Return the [X, Y] coordinate for the center point of the cell that contains the specified text.  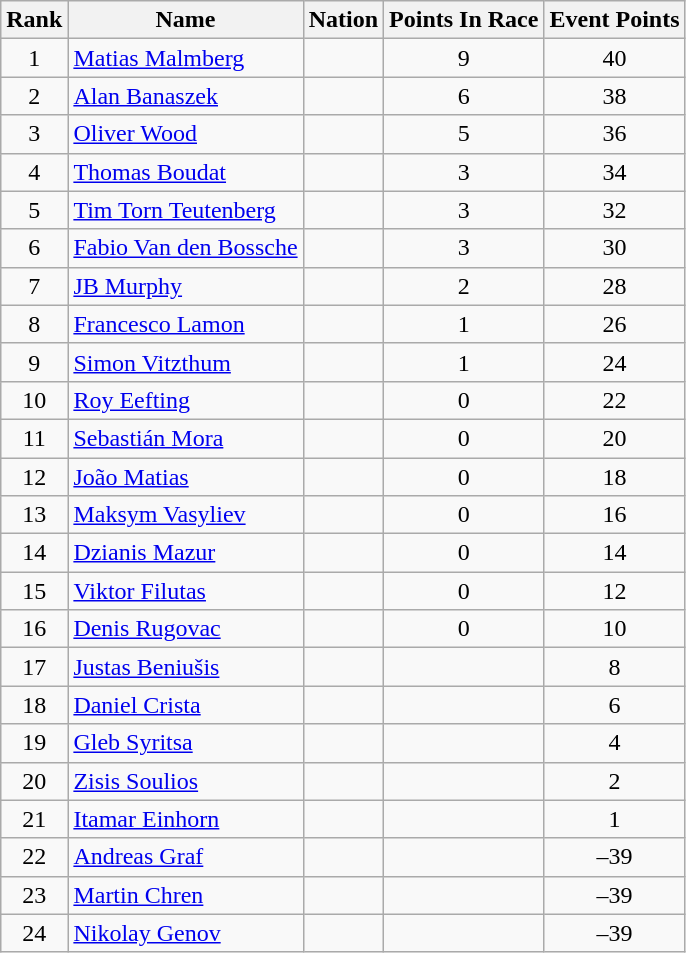
Roy Eefting [186, 400]
34 [614, 172]
36 [614, 134]
Gleb Syritsa [186, 743]
Itamar Einhorn [186, 819]
JB Murphy [186, 286]
Oliver Wood [186, 134]
13 [34, 515]
Rank [34, 20]
30 [614, 248]
Nikolay Genov [186, 933]
15 [34, 591]
Maksym Vasyliev [186, 515]
19 [34, 743]
Francesco Lamon [186, 324]
26 [614, 324]
Dzianis Mazur [186, 553]
Denis Rugovac [186, 629]
Alan Banaszek [186, 96]
28 [614, 286]
38 [614, 96]
32 [614, 210]
Thomas Boudat [186, 172]
Andreas Graf [186, 857]
17 [34, 667]
7 [34, 286]
Points In Race [464, 20]
Nation [343, 20]
11 [34, 438]
21 [34, 819]
Martin Chren [186, 895]
Fabio Van den Bossche [186, 248]
Zisis Soulios [186, 781]
Matias Malmberg [186, 58]
23 [34, 895]
Name [186, 20]
Simon Vitzthum [186, 362]
Daniel Crista [186, 705]
Tim Torn Teutenberg [186, 210]
Sebastián Mora [186, 438]
João Matias [186, 477]
Viktor Filutas [186, 591]
40 [614, 58]
Event Points [614, 20]
Justas Beniušis [186, 667]
